Determine the (x, y) coordinate at the center of the cell enclosing the given text.  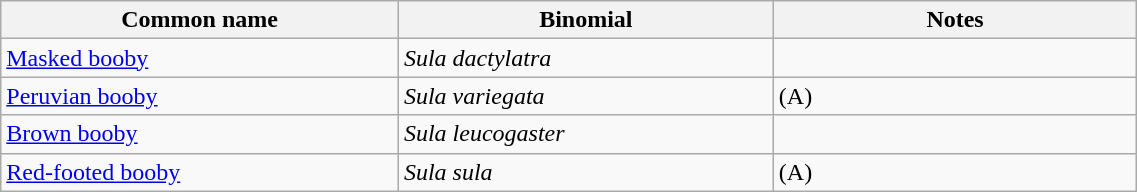
Binomial (586, 20)
Sula dactylatra (586, 58)
Red-footed booby (200, 172)
Sula sula (586, 172)
Masked booby (200, 58)
Sula leucogaster (586, 134)
Sula variegata (586, 96)
Common name (200, 20)
Notes (955, 20)
Brown booby (200, 134)
Peruvian booby (200, 96)
